Provide the [x, y] coordinate of the cell's center where the given text is located.  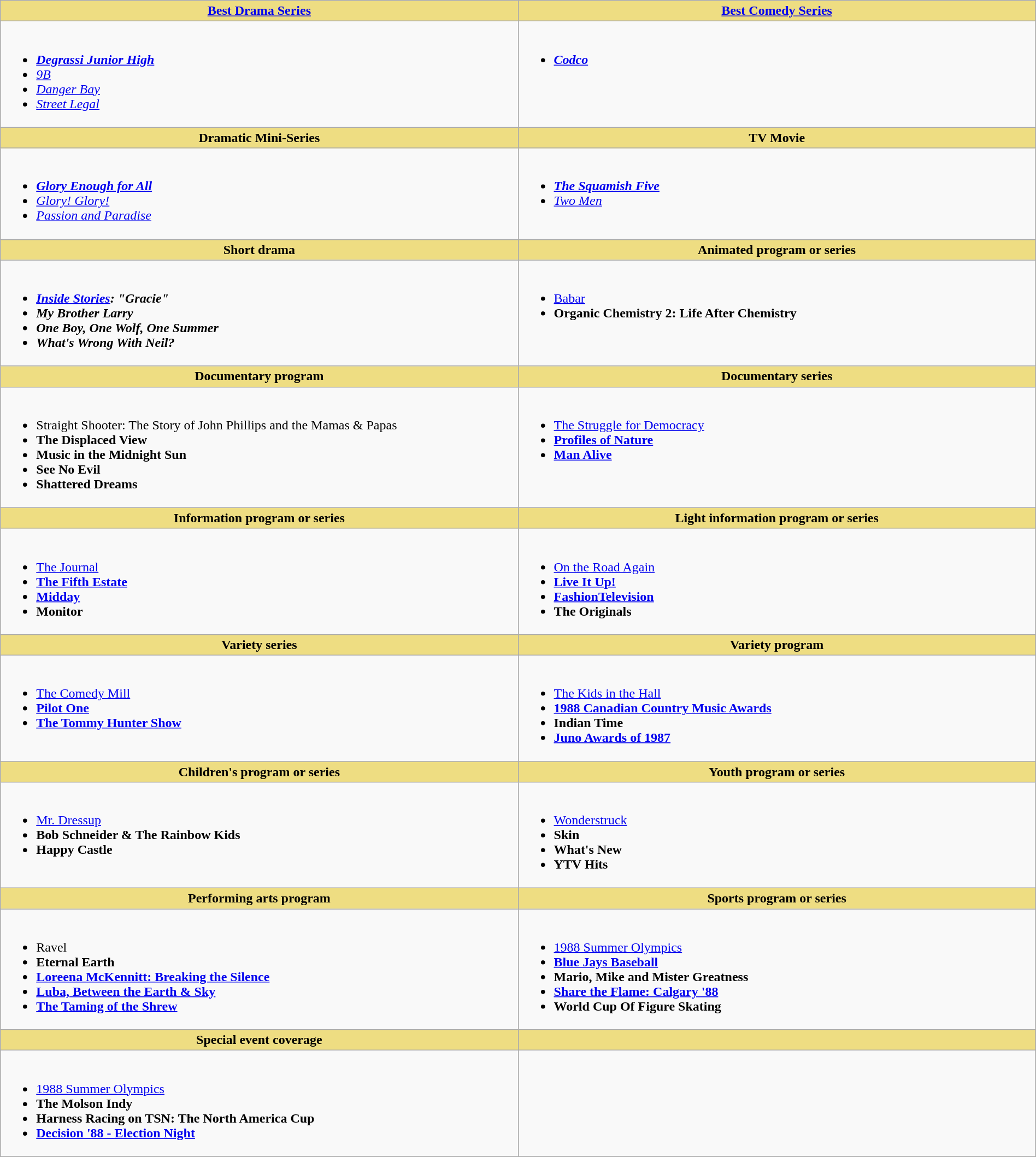
Best Drama Series [259, 11]
Animated program or series [777, 250]
Best Comedy Series [777, 11]
Special event coverage [259, 1040]
The Comedy MillPilot OneThe Tommy Hunter Show [259, 708]
Short drama [259, 250]
Codco [777, 74]
RavelEternal EarthLoreena McKennitt: Breaking the SilenceLuba, Between the Earth & SkyThe Taming of the Shrew [259, 969]
Information program or series [259, 518]
Variety series [259, 645]
The JournalThe Fifth EstateMiddayMonitor [259, 581]
WonderstruckSkinWhat's NewYTV Hits [777, 835]
Sports program or series [777, 899]
On the Road AgainLive It Up!FashionTelevisionThe Originals [777, 581]
Degrassi Junior High9BDanger BayStreet Legal [259, 74]
1988 Summer OlympicsBlue Jays BaseballMario, Mike and Mister GreatnessShare the Flame: Calgary '88World Cup Of Figure Skating [777, 969]
Variety program [777, 645]
Dramatic Mini-Series [259, 138]
1988 Summer OlympicsThe Molson IndyHarness Racing on TSN: The North America CupDecision '88 - Election Night [259, 1103]
Documentary program [259, 376]
Children's program or series [259, 772]
The Squamish FiveTwo Men [777, 193]
Straight Shooter: The Story of John Phillips and the Mamas & PapasThe Displaced ViewMusic in the Midnight SunSee No EvilShattered Dreams [259, 447]
Mr. DressupBob Schneider & The Rainbow KidsHappy Castle [259, 835]
TV Movie [777, 138]
The Struggle for DemocracyProfiles of NatureMan Alive [777, 447]
BabarOrganic Chemistry 2: Life After Chemistry [777, 313]
Light information program or series [777, 518]
Performing arts program [259, 899]
Youth program or series [777, 772]
The Kids in the Hall1988 Canadian Country Music AwardsIndian TimeJuno Awards of 1987 [777, 708]
Documentary series [777, 376]
Inside Stories: "Gracie"My Brother LarryOne Boy, One Wolf, One SummerWhat's Wrong With Neil? [259, 313]
Glory Enough for AllGlory! Glory!Passion and Paradise [259, 193]
